Extract the [x, y] coordinate from the center of the cell holding the provided text.  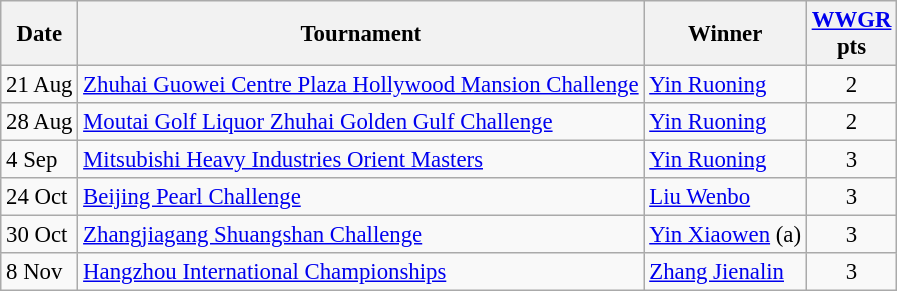
Winner [725, 34]
Zhuhai Guowei Centre Plaza Hollywood Mansion Challenge [361, 85]
30 Oct [40, 235]
4 Sep [40, 160]
Tournament [361, 34]
Liu Wenbo [725, 197]
21 Aug [40, 85]
Moutai Golf Liquor Zhuhai Golden Gulf Challenge [361, 122]
Zhangjiagang Shuangshan Challenge [361, 235]
Yin Xiaowen (a) [725, 235]
Mitsubishi Heavy Industries Orient Masters [361, 160]
WWGRpts [851, 34]
24 Oct [40, 197]
Date [40, 34]
28 Aug [40, 122]
Beijing Pearl Challenge [361, 197]
